Determine the (X, Y) coordinate at the center of the cell enclosing the given text.  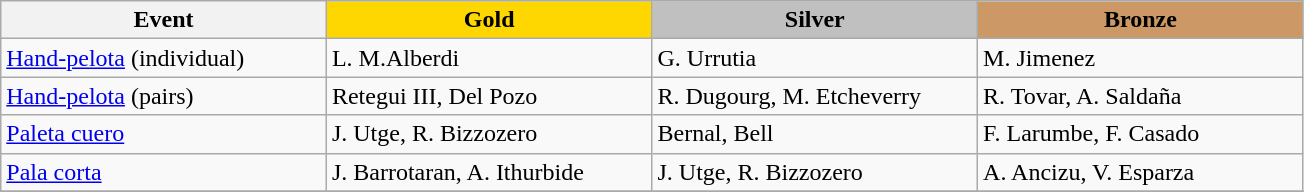
Hand-pelota (individual) (164, 58)
J. Barrotaran, A. Ithurbide (489, 172)
L. M.Alberdi (489, 58)
F. Larumbe, F. Casado (1141, 134)
Paleta cuero (164, 134)
Bronze (1141, 20)
Event (164, 20)
R. Dugourg, M. Etcheverry (815, 96)
Pala corta (164, 172)
M. Jimenez (1141, 58)
Gold (489, 20)
G. Urrutia (815, 58)
R. Tovar, A. Saldaña (1141, 96)
Bernal, Bell (815, 134)
Hand-pelota (pairs) (164, 96)
A. Ancizu, V. Esparza (1141, 172)
Silver (815, 20)
Retegui III, Del Pozo (489, 96)
